For the text-containing cell, return its midpoint in (x, y) coordinate format. 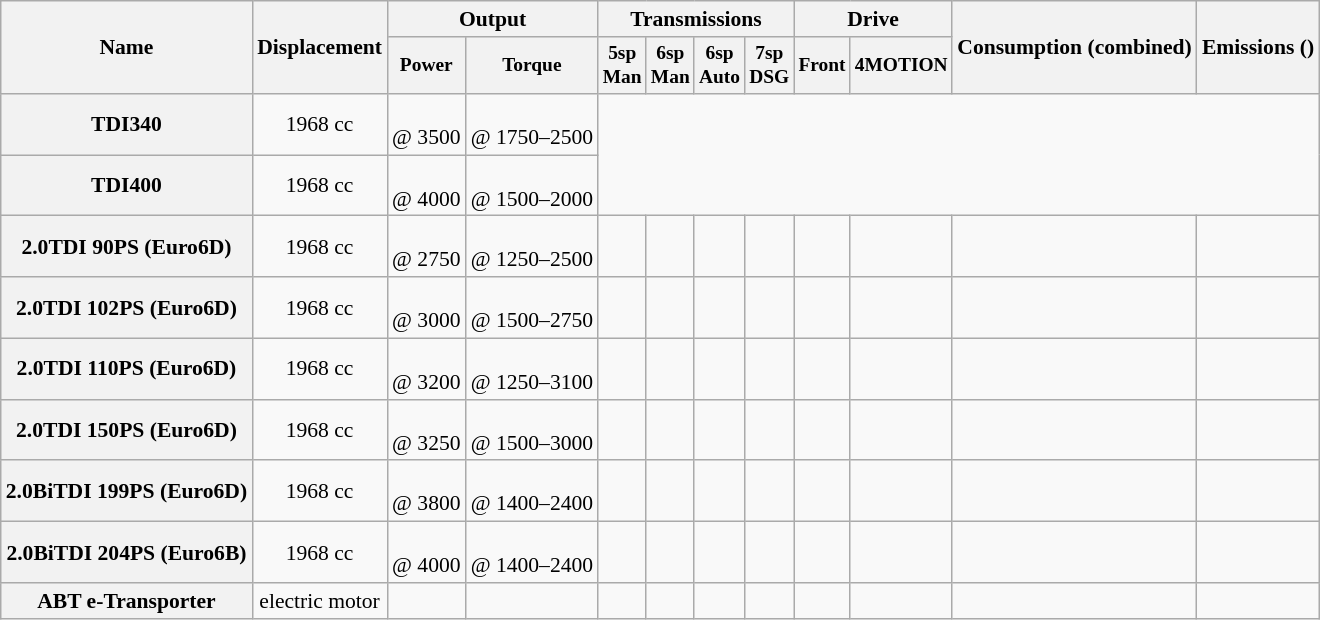
ABT e-Transporter (126, 601)
2.0BiTDI 204PS (Euro6B) (126, 552)
Torque (532, 66)
@ 2750 (426, 246)
@ 3250 (426, 430)
2.0TDI 102PS (Euro6D) (126, 308)
7spDSG (770, 66)
2.0TDI 110PS (Euro6D) (126, 368)
Power (426, 66)
Name (126, 48)
2.0BiTDI 199PS (Euro6D) (126, 492)
2.0TDI 150PS (Euro6D) (126, 430)
Consumption (combined) (1074, 48)
5spMan (622, 66)
Emissions () (1258, 48)
Transmissions (696, 19)
@ 3800 (426, 492)
TDI400 (126, 186)
6spAuto (719, 66)
@ 1250–3100 (532, 368)
TDI340 (126, 124)
@ 1250–2500 (532, 246)
@ 1750–2500 (532, 124)
@ 3200 (426, 368)
@ 1500–2000 (532, 186)
6spMan (670, 66)
Displacement (320, 48)
4MOTION (901, 66)
@ 1500–3000 (532, 430)
@ 3500 (426, 124)
electric motor (320, 601)
Drive (873, 19)
Front (822, 66)
@ 3000 (426, 308)
@ 1500–2750 (532, 308)
Output (492, 19)
2.0TDI 90PS (Euro6D) (126, 246)
